Identify which cell holds the provided text, then report its [x, y] central coordinate. 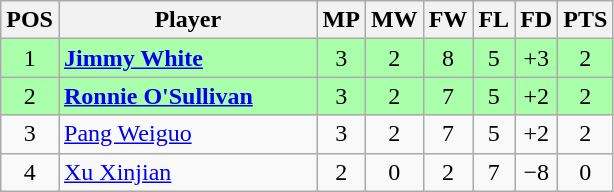
FL [494, 20]
1 [30, 58]
4 [30, 172]
Jimmy White [188, 58]
+3 [536, 58]
MW [394, 20]
Player [188, 20]
Ronnie O'Sullivan [188, 96]
Pang Weiguo [188, 134]
PTS [586, 20]
Xu Xinjian [188, 172]
MP [341, 20]
8 [448, 58]
POS [30, 20]
FD [536, 20]
FW [448, 20]
−8 [536, 172]
